Extract the [X, Y] coordinate from the center of the cell holding the provided text.  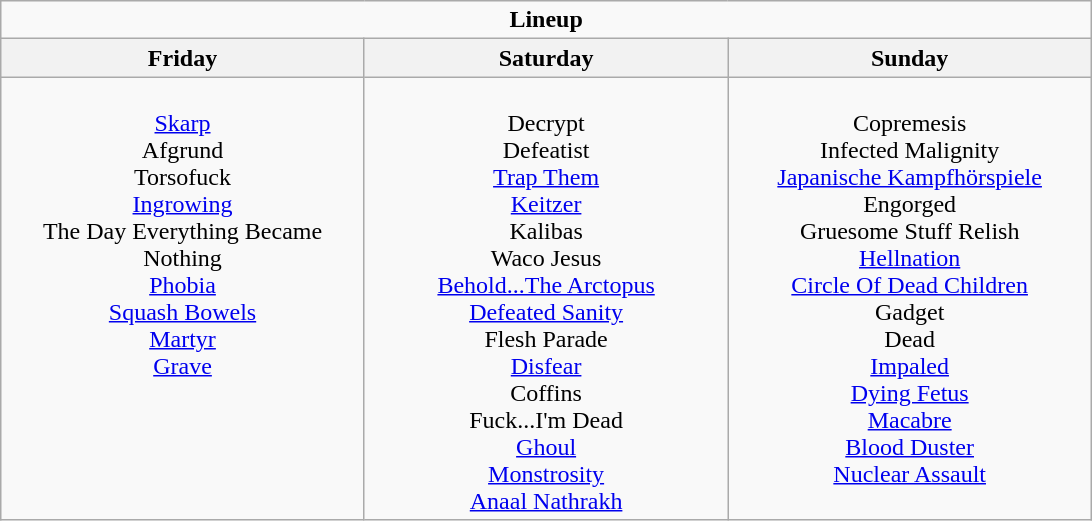
Skarp Afgrund Torsofuck Ingrowing The Day Everything Became Nothing Phobia Squash Bowels Martyr Grave [183, 298]
Friday [183, 58]
Saturday [546, 58]
Lineup [546, 20]
Sunday [910, 58]
